Detect which cell encompasses the target text, then output its (X, Y) center coordinate. 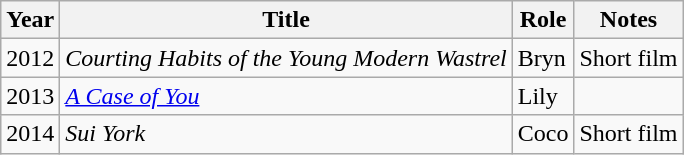
Lily (543, 96)
2014 (30, 134)
A Case of You (286, 96)
2012 (30, 58)
Notes (628, 20)
Coco (543, 134)
Year (30, 20)
Title (286, 20)
Bryn (543, 58)
Courting Habits of the Young Modern Wastrel (286, 58)
Sui York (286, 134)
2013 (30, 96)
Role (543, 20)
